Capture the cell that displays the provided text and extract its (X, Y) central coordinate. 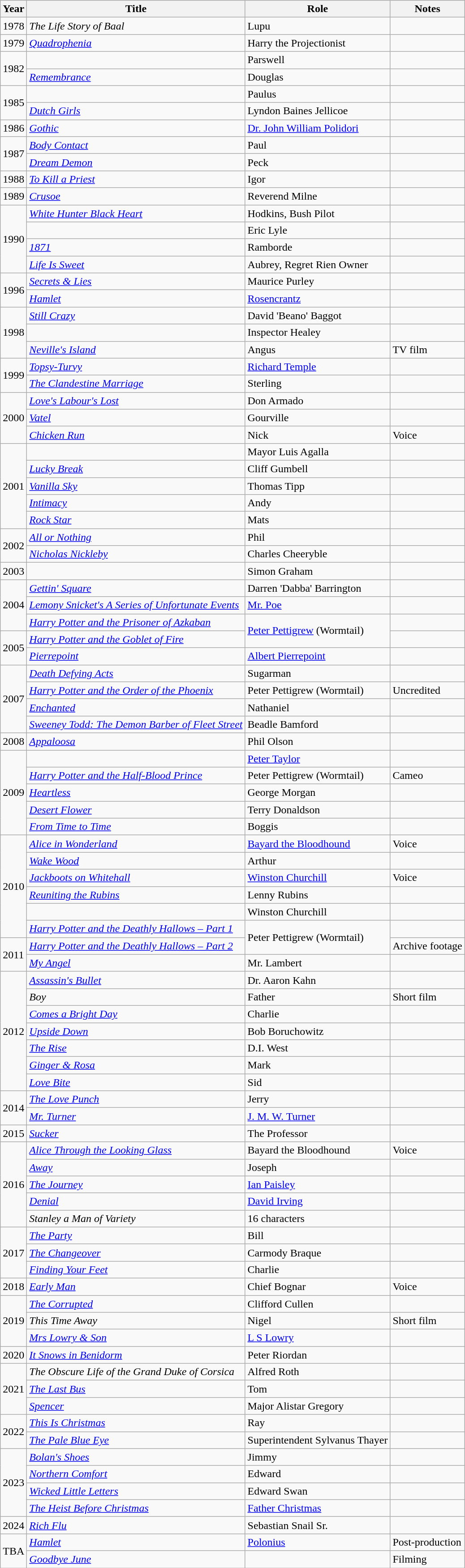
Harry Potter and the Deathly Hallows – Part 1 (136, 929)
Nick (318, 435)
Jackboots on Whitehall (136, 878)
Body Contact (136, 145)
2009 (13, 793)
Eric Lyle (318, 231)
Reverend Milne (318, 196)
Nigel (318, 1321)
George Morgan (318, 793)
Filming (427, 1559)
Chief Bognar (318, 1286)
Harry Potter and the Goblet of Fire (136, 639)
Early Man (136, 1286)
Uncredited (427, 690)
Crusoe (136, 196)
Terry Donaldson (318, 810)
The Journey (136, 1184)
Alfred Roth (318, 1372)
Father Christmas (318, 1508)
1985 (13, 103)
Phil Olson (318, 741)
Mark (318, 1065)
Harry Potter and the Prisoner of Azkaban (136, 622)
TBA (13, 1551)
Darren 'Dabba' Barrington (318, 588)
Phil (318, 537)
Upside Down (136, 1031)
D.I. West (318, 1048)
2002 (13, 546)
The Professor (318, 1133)
Year (13, 9)
2019 (13, 1321)
White Hunter Black Heart (136, 214)
Dr. Aaron Kahn (318, 980)
Maurice Purley (318, 282)
Don Armado (318, 401)
Reuniting the Rubins (136, 895)
16 characters (318, 1218)
Mr. Lambert (318, 963)
1871 (136, 248)
Wake Wood (136, 861)
J. M. W. Turner (318, 1116)
Notes (427, 9)
Hodkins, Bush Pilot (318, 214)
2004 (13, 605)
Quadrophenia (136, 43)
2010 (13, 886)
2001 (13, 486)
1996 (13, 290)
Mr. Turner (136, 1116)
Father (318, 997)
Intimacy (136, 503)
Paulus (318, 94)
Igor (318, 179)
From Time to Time (136, 827)
Major Alistar Gregory (318, 1406)
Goodbye June (136, 1559)
The Life Story of Baal (136, 26)
2018 (13, 1286)
Mats (318, 520)
Edward (318, 1474)
Dream Demon (136, 162)
The Party (136, 1235)
Andy (318, 503)
Mr. Poe (318, 605)
Lyndon Baines Jellicoe (318, 111)
Harry the Projectionist (318, 43)
The Heist Before Christmas (136, 1508)
The Changeover (136, 1252)
Sterling (318, 384)
Alice Through the Looking Glass (136, 1150)
2011 (13, 954)
Clifford Cullen (318, 1304)
Rich Flu (136, 1525)
2022 (13, 1431)
2023 (13, 1483)
Paul (318, 145)
It Snows in Benidorm (136, 1355)
2007 (13, 699)
2017 (13, 1252)
Topsy-Turvy (136, 367)
Life Is Sweet (136, 265)
David 'Beano' Baggot (318, 316)
1999 (13, 375)
Harry Potter and the Deathly Hallows – Part 2 (136, 946)
Rock Star (136, 520)
2000 (13, 418)
Sebastian Snail Sr. (318, 1525)
2014 (13, 1108)
To Kill a Priest (136, 179)
The Rise (136, 1048)
Chicken Run (136, 435)
Spencer (136, 1406)
Finding Your Feet (136, 1269)
Boggis (318, 827)
This Is Christmas (136, 1423)
The Pale Blue Eye (136, 1440)
Edward Swan (318, 1491)
Bill (318, 1235)
1986 (13, 128)
Sugarman (318, 673)
Appaloosa (136, 741)
Harry Potter and the Half-Blood Prince (136, 776)
2020 (13, 1355)
Lucky Break (136, 469)
1998 (13, 333)
The Love Punch (136, 1099)
Remembrance (136, 77)
Love's Labour's Lost (136, 401)
Inspector Healey (318, 333)
TV film (427, 350)
2021 (13, 1389)
Ginger & Rosa (136, 1065)
2015 (13, 1133)
2008 (13, 741)
Vanilla Sky (136, 486)
Superintendent Sylvanus Thayer (318, 1440)
Peck (318, 162)
The Corrupted (136, 1304)
2012 (13, 1031)
Carmody Braque (318, 1252)
2016 (13, 1184)
Arthur (318, 861)
Comes a Bright Day (136, 1014)
Sid (318, 1082)
Ian Paisley (318, 1184)
1978 (13, 26)
Still Crazy (136, 316)
Nicholas Nickleby (136, 554)
Neville's Island (136, 350)
2005 (13, 648)
Joseph (318, 1167)
Boy (136, 997)
Douglas (318, 77)
This Time Away (136, 1321)
Vatel (136, 418)
The Clandestine Marriage (136, 384)
1989 (13, 196)
Alice in Wonderland (136, 844)
Bolan's Shoes (136, 1457)
2003 (13, 571)
Ramborde (318, 248)
My Angel (136, 963)
Jerry (318, 1099)
Richard Temple (318, 367)
Love Bite (136, 1082)
Heartless (136, 793)
Cliff Gumbell (318, 469)
Lenny Rubins (318, 895)
Aubrey, Regret Rien Owner (318, 265)
Bob Boruchowitz (318, 1031)
Nathaniel (318, 707)
Lemony Snicket's A Series of Unfortunate Events (136, 605)
Dr. John William Polidori (318, 128)
All or Nothing (136, 537)
Gettin' Square (136, 588)
Thomas Tipp (318, 486)
2024 (13, 1525)
Angus (318, 350)
Secrets & Lies (136, 282)
L S Lowry (318, 1338)
Death Defying Acts (136, 673)
Denial (136, 1201)
Role (318, 9)
Enchanted (136, 707)
Desert Flower (136, 810)
Wicked Little Letters (136, 1491)
Ray (318, 1423)
1990 (13, 239)
Beadle Bamford (318, 724)
Harry Potter and the Order of the Phoenix (136, 690)
Cameo (427, 776)
Dutch Girls (136, 111)
Albert Pierrepoint (318, 656)
Mayor Luis Agalla (318, 452)
Title (136, 9)
Polonius (318, 1542)
1987 (13, 154)
Peter Riordan (318, 1355)
1979 (13, 43)
Peter Taylor (318, 759)
Northern Comfort (136, 1474)
Archive footage (427, 946)
Lupu (318, 26)
Gothic (136, 128)
Simon Graham (318, 571)
Sucker (136, 1133)
The Last Bus (136, 1389)
Jimmy (318, 1457)
Charles Cheeryble (318, 554)
Tom (318, 1389)
Assassin's Bullet (136, 980)
1982 (13, 68)
Mrs Lowry & Son (136, 1338)
The Obscure Life of the Grand Duke of Corsica (136, 1372)
1988 (13, 179)
David Irving (318, 1201)
Rosencrantz (318, 299)
Stanley a Man of Variety (136, 1218)
Gourville (318, 418)
Away (136, 1167)
Pierrepoint (136, 656)
Parswell (318, 60)
Sweeney Todd: The Demon Barber of Fleet Street (136, 724)
Post-production (427, 1542)
